Determine the (x, y) coordinate at the center of the cell enclosing the given text.  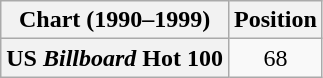
Chart (1990–1999) (115, 20)
68 (276, 58)
US Billboard Hot 100 (115, 58)
Position (276, 20)
